Locate the cell with the specified text and output its [x, y] center coordinate. 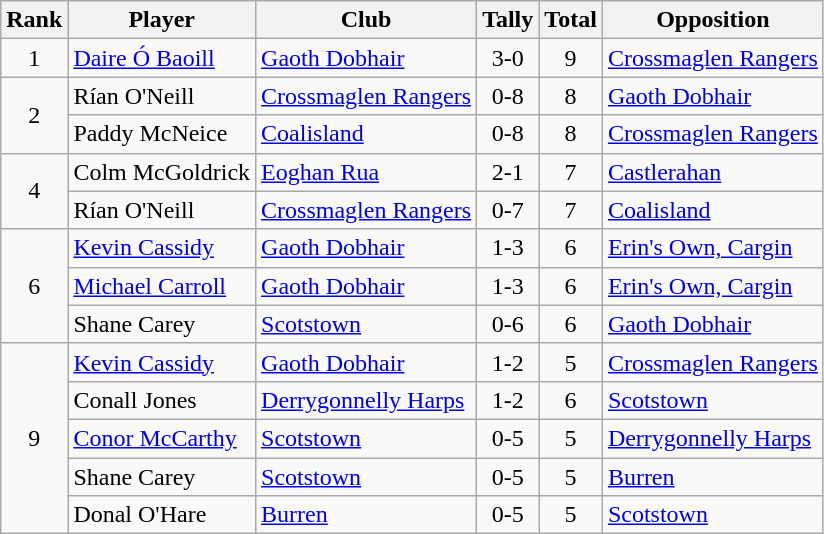
1 [34, 58]
Castlerahan [712, 172]
Donal O'Hare [162, 515]
Conall Jones [162, 400]
Player [162, 20]
4 [34, 191]
Conor McCarthy [162, 438]
Club [366, 20]
3-0 [508, 58]
2-1 [508, 172]
0-7 [508, 210]
Colm McGoldrick [162, 172]
Michael Carroll [162, 286]
0-6 [508, 324]
Opposition [712, 20]
Daire Ó Baoill [162, 58]
2 [34, 115]
Tally [508, 20]
Eoghan Rua [366, 172]
Paddy McNeice [162, 134]
Rank [34, 20]
Total [571, 20]
